Return the [X, Y] coordinate for the center point of the cell that contains the specified text.  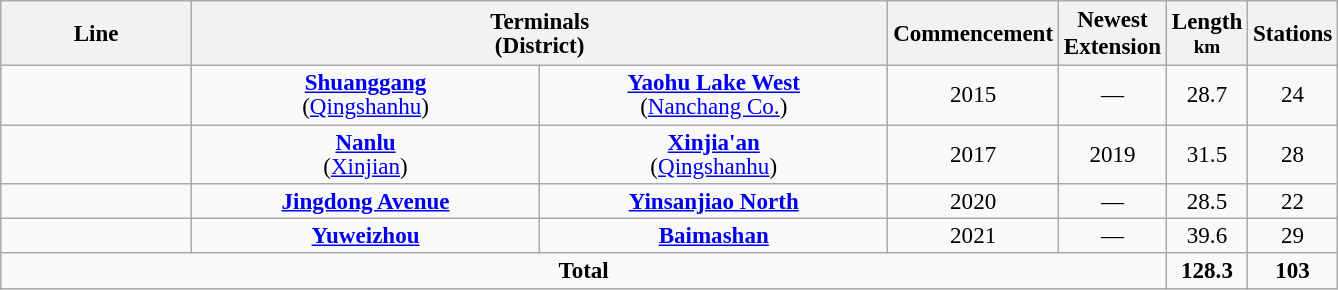
Xinjia'an(Qingshanhu) [714, 154]
28 [1293, 154]
128.3 [1206, 272]
2020 [974, 202]
Shuanggang(Qingshanhu) [365, 96]
2017 [974, 154]
31.5 [1206, 154]
24 [1293, 96]
Line [96, 34]
Nanlu(Xinjian) [365, 154]
2019 [1112, 154]
28.7 [1206, 96]
Yuweizhou [365, 236]
Baimashan [714, 236]
Yinsanjiao North [714, 202]
2021 [974, 236]
29 [1293, 236]
Lengthkm [1206, 34]
Jingdong Avenue [365, 202]
22 [1293, 202]
28.5 [1206, 202]
Yaohu Lake West(Nanchang Co.) [714, 96]
39.6 [1206, 236]
Terminals(District) [539, 34]
Commencement [974, 34]
Stations [1293, 34]
NewestExtension [1112, 34]
103 [1293, 272]
Total [584, 272]
2015 [974, 96]
